Detect which cell encompasses the target text, then output its [x, y] center coordinate. 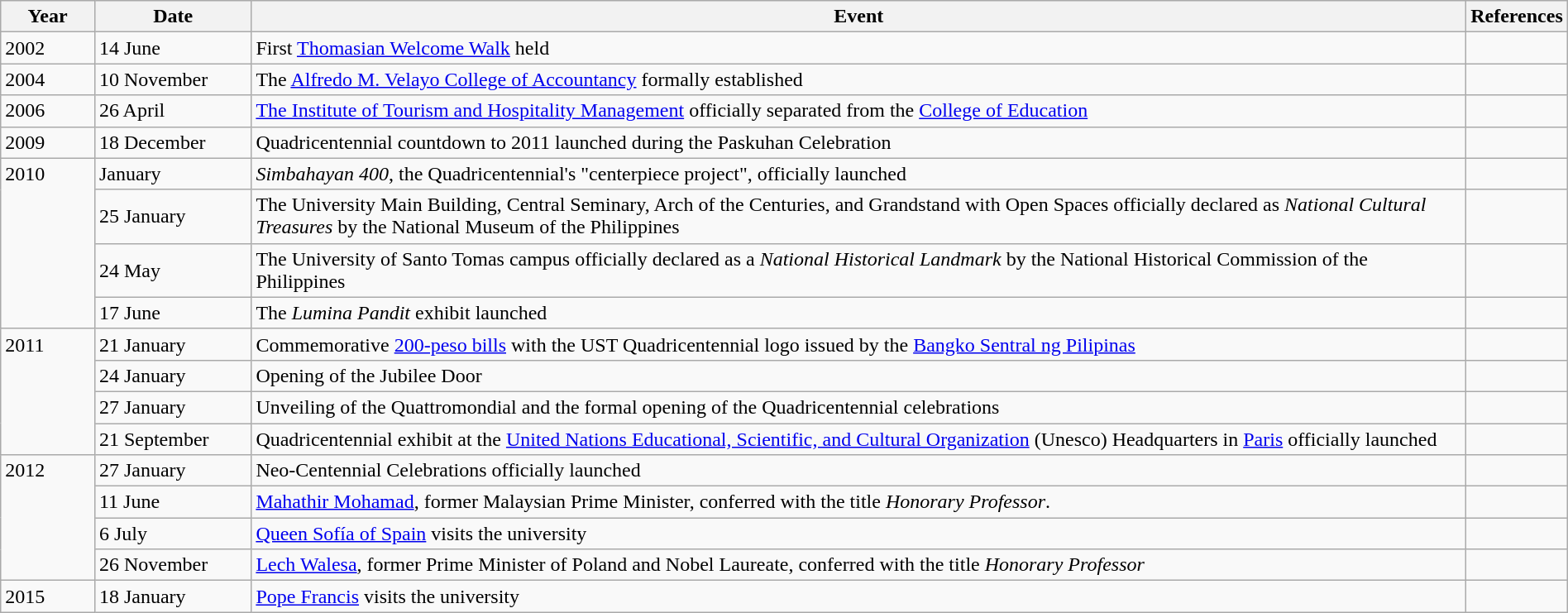
26 November [172, 565]
6 July [172, 534]
Year [48, 17]
2009 [48, 142]
18 January [172, 596]
2011 [48, 391]
Queen Sofía of Spain visits the university [858, 534]
Pope Francis visits the university [858, 596]
Unveiling of the Quattromondial and the formal opening of the Quadricentennial celebrations [858, 407]
21 January [172, 344]
Event [858, 17]
The Lumina Pandit exhibit launched [858, 313]
26 April [172, 111]
21 September [172, 439]
The Institute of Tourism and Hospitality Management officially separated from the College of Education [858, 111]
The Alfredo M. Velayo College of Accountancy formally established [858, 79]
17 June [172, 313]
Quadricentennial exhibit at the United Nations Educational, Scientific, and Cultural Organization (Unesco) Headquarters in Paris officially launched [858, 439]
Quadricentennial countdown to 2011 launched during the Paskuhan Celebration [858, 142]
References [1517, 17]
2002 [48, 48]
2004 [48, 79]
10 November [172, 79]
14 June [172, 48]
January [172, 174]
Simbahayan 400, the Quadricentennial's "centerpiece project", officially launched [858, 174]
2010 [48, 243]
Lech Walesa, former Prime Minister of Poland and Nobel Laureate, conferred with the title Honorary Professor [858, 565]
Opening of the Jubilee Door [858, 376]
2006 [48, 111]
24 May [172, 270]
2015 [48, 596]
25 January [172, 217]
Commemorative 200-peso bills with the UST Quadricentennial logo issued by the Bangko Sentral ng Pilipinas [858, 344]
18 December [172, 142]
24 January [172, 376]
Mahathir Mohamad, former Malaysian Prime Minister, conferred with the title Honorary Professor. [858, 502]
First Thomasian Welcome Walk held [858, 48]
Date [172, 17]
2012 [48, 518]
Neo-Centennial Celebrations officially launched [858, 471]
The University of Santo Tomas campus officially declared as a National Historical Landmark by the National Historical Commission of the Philippines [858, 270]
11 June [172, 502]
